Detect which cell encompasses the target text, then output its (x, y) center coordinate. 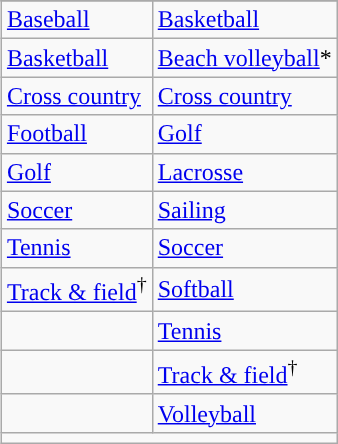
Sailing (244, 210)
Softball (244, 290)
Lacrosse (244, 172)
Baseball (76, 20)
Football (76, 134)
Volleyball (244, 413)
Beach volleyball* (244, 58)
